Return the [X, Y] coordinate for the center point of the cell that contains the specified text.  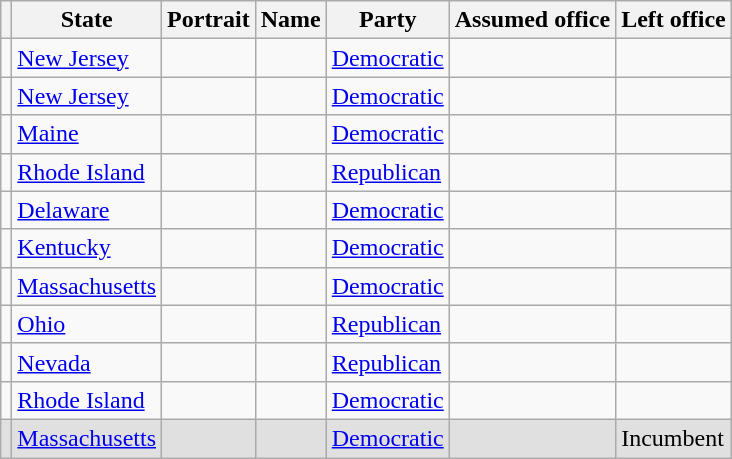
Left office [674, 20]
Nevada [87, 362]
Delaware [87, 210]
Party [388, 20]
Kentucky [87, 248]
Portrait [209, 20]
Name [290, 20]
Maine [87, 134]
Ohio [87, 324]
Assumed office [532, 20]
Incumbent [674, 438]
State [87, 20]
